Scan for the cell matching the given text and deliver its [X, Y] coordinate at center. 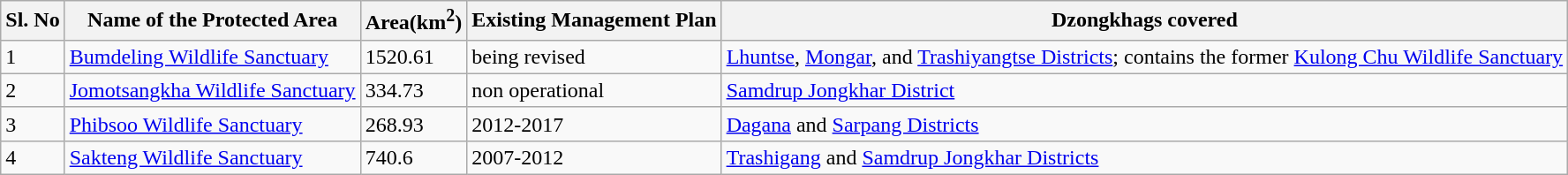
268.93 [413, 124]
Lhuntse, Mongar, and Trashiyangtse Districts; contains the former Kulong Chu Wildlife Sanctuary [1144, 57]
Sakteng Wildlife Sanctuary [212, 157]
Phibsoo Wildlife Sanctuary [212, 124]
Trashigang and Samdrup Jongkhar Districts [1144, 157]
1520.61 [413, 57]
1 [33, 57]
2007-2012 [594, 157]
Area(km2) [413, 21]
being revised [594, 57]
Samdrup Jongkhar District [1144, 90]
3 [33, 124]
Jomotsangkha Wildlife Sanctuary [212, 90]
2 [33, 90]
Sl. No [33, 21]
2012-2017 [594, 124]
740.6 [413, 157]
4 [33, 157]
Bumdeling Wildlife Sanctuary [212, 57]
Dagana and Sarpang Districts [1144, 124]
Name of the Protected Area [212, 21]
Dzongkhags covered [1144, 21]
non operational [594, 90]
334.73 [413, 90]
Existing Management Plan [594, 21]
